Locate the cell with the specified text and output its (X, Y) center coordinate. 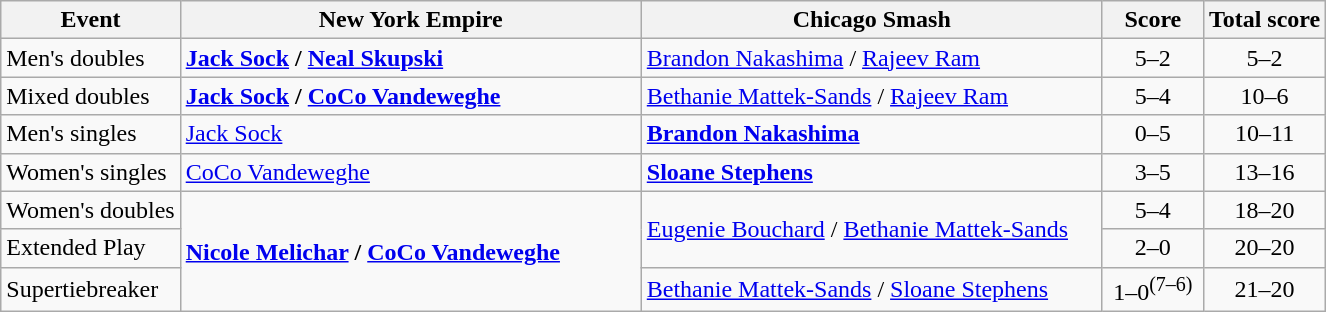
Men's doubles (90, 58)
1–0(7–6) (1152, 290)
Event (90, 20)
Extended Play (90, 248)
Jack Sock / CoCo Vandeweghe (410, 96)
3–5 (1152, 172)
Women's singles (90, 172)
0–5 (1152, 134)
Sloane Stephens (872, 172)
2–0 (1152, 248)
10–11 (1264, 134)
Mixed doubles (90, 96)
New York Empire (410, 20)
Brandon Nakashima / Rajeev Ram (872, 58)
Chicago Smash (872, 20)
Brandon Nakashima (872, 134)
Supertiebreaker (90, 290)
CoCo Vandeweghe (410, 172)
Score (1152, 20)
10–6 (1264, 96)
21–20 (1264, 290)
Jack Sock / Neal Skupski (410, 58)
18–20 (1264, 210)
Nicole Melichar / CoCo Vandeweghe (410, 252)
20–20 (1264, 248)
Bethanie Mattek-Sands / Rajeev Ram (872, 96)
Total score (1264, 20)
Eugenie Bouchard / Bethanie Mattek-Sands (872, 229)
Jack Sock (410, 134)
Women's doubles (90, 210)
Men's singles (90, 134)
Bethanie Mattek-Sands / Sloane Stephens (872, 290)
13–16 (1264, 172)
